Identify which cell holds the provided text, then report its [x, y] central coordinate. 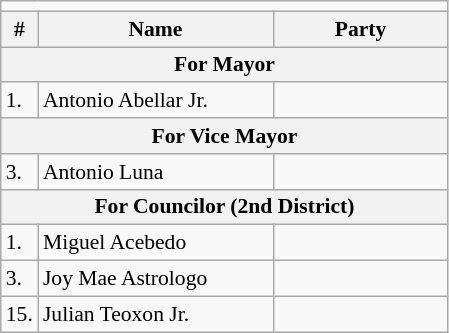
Miguel Acebedo [156, 243]
For Councilor (2nd District) [224, 207]
Name [156, 29]
For Mayor [224, 65]
Antonio Abellar Jr. [156, 101]
15. [20, 314]
Antonio Luna [156, 172]
Joy Mae Astrologo [156, 279]
Party [360, 29]
# [20, 29]
Julian Teoxon Jr. [156, 314]
For Vice Mayor [224, 136]
